Scan for the cell matching the given text and deliver its [X, Y] coordinate at center. 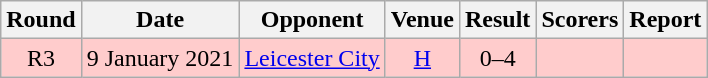
R3 [41, 58]
0–4 [497, 58]
Venue [422, 20]
Opponent [312, 20]
Date [160, 20]
Scorers [580, 20]
Report [666, 20]
9 January 2021 [160, 58]
Result [497, 20]
H [422, 58]
Round [41, 20]
Leicester City [312, 58]
